Find where the given text appears and provide that cell's center as [x, y] coordinate. 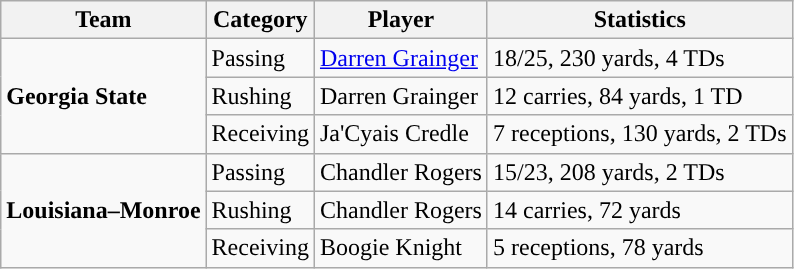
5 receptions, 78 yards [640, 248]
Georgia State [104, 96]
Team [104, 20]
14 carries, 72 yards [640, 210]
12 carries, 84 yards, 1 TD [640, 96]
Ja'Cyais Credle [400, 134]
Statistics [640, 20]
7 receptions, 130 yards, 2 TDs [640, 134]
15/23, 208 yards, 2 TDs [640, 172]
18/25, 230 yards, 4 TDs [640, 58]
Boogie Knight [400, 248]
Louisiana–Monroe [104, 210]
Player [400, 20]
Category [260, 20]
